Pinpoint the cell where the given text exists, returning its (x, y) midpoint coordinate. 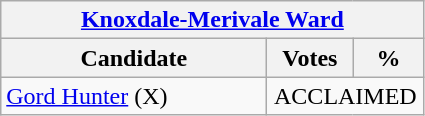
Votes (310, 58)
ACCLAIMED (346, 96)
Gord Hunter (X) (134, 96)
Candidate (134, 58)
Knoxdale-Merivale Ward (212, 20)
% (388, 58)
